Find where the given text appears and provide that cell's center as (X, Y) coordinate. 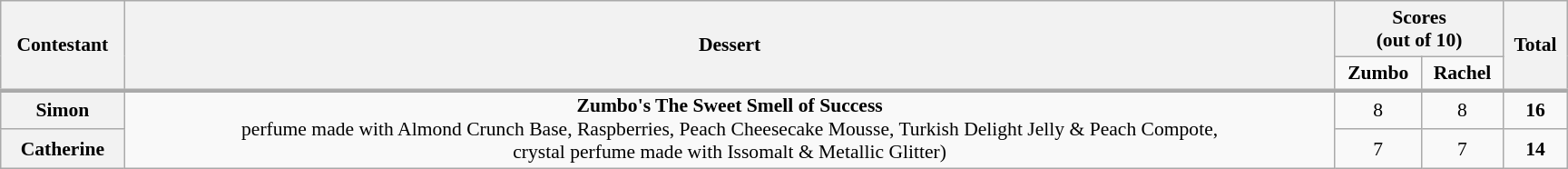
Dessert (730, 45)
Rachel (1463, 73)
Total (1535, 45)
Catherine (63, 149)
Contestant (63, 45)
Scores(out of 10) (1419, 29)
Zumbo (1377, 73)
Simon (63, 109)
14 (1535, 149)
16 (1535, 109)
